Extract the (x, y) coordinate from the center of the cell holding the provided text.  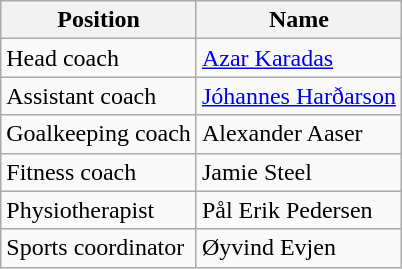
Alexander Aaser (298, 134)
Øyvind Evjen (298, 248)
Position (99, 20)
Pål Erik Pedersen (298, 210)
Goalkeeping coach (99, 134)
Name (298, 20)
Sports coordinator (99, 248)
Jóhannes Harðarson (298, 96)
Physiotherapist (99, 210)
Head coach (99, 58)
Assistant coach (99, 96)
Jamie Steel (298, 172)
Fitness coach (99, 172)
Azar Karadas (298, 58)
